Output the (X, Y) coordinate of the center of the cell containing the given text.  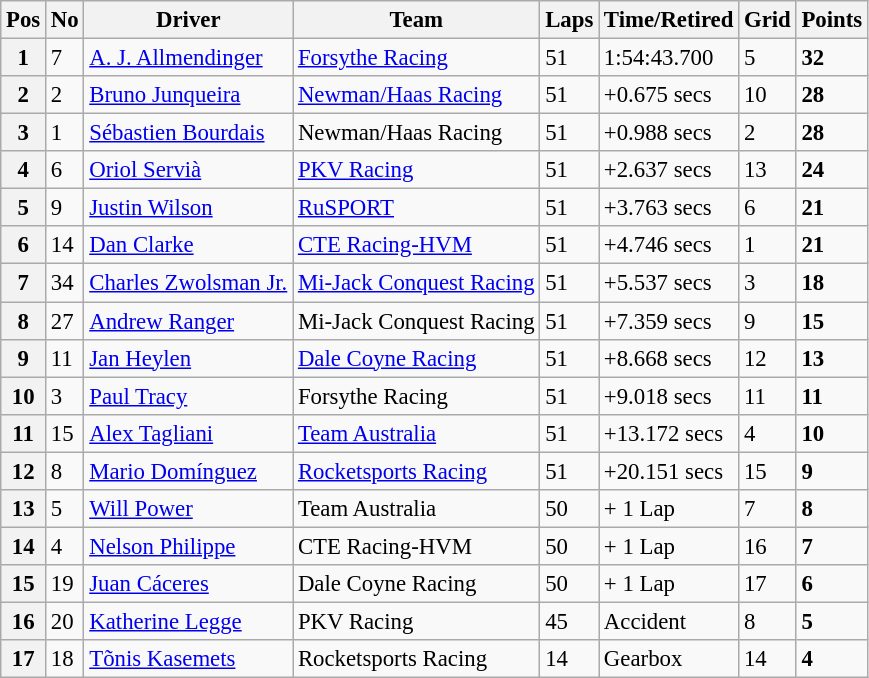
Laps (570, 20)
Bruno Junqueira (188, 95)
Sébastien Bourdais (188, 133)
Pos (24, 20)
+7.359 secs (669, 321)
A. J. Allmendinger (188, 58)
20 (65, 621)
Dan Clarke (188, 245)
+20.151 secs (669, 471)
Tõnis Kasemets (188, 659)
+8.668 secs (669, 358)
+5.537 secs (669, 283)
24 (832, 170)
Nelson Philippe (188, 546)
Andrew Ranger (188, 321)
Alex Tagliani (188, 433)
+0.988 secs (669, 133)
Charles Zwolsman Jr. (188, 283)
No (65, 20)
Team (416, 20)
+4.746 secs (669, 245)
Oriol Servià (188, 170)
Paul Tracy (188, 396)
19 (65, 584)
Katherine Legge (188, 621)
Points (832, 20)
32 (832, 58)
Will Power (188, 509)
Justin Wilson (188, 208)
Jan Heylen (188, 358)
Grid (768, 20)
Accident (669, 621)
Time/Retired (669, 20)
+0.675 secs (669, 95)
45 (570, 621)
Juan Cáceres (188, 584)
Gearbox (669, 659)
Mario Domínguez (188, 471)
27 (65, 321)
+13.172 secs (669, 433)
Driver (188, 20)
+3.763 secs (669, 208)
+2.637 secs (669, 170)
34 (65, 283)
+9.018 secs (669, 396)
1:54:43.700 (669, 58)
RuSPORT (416, 208)
